Pinpoint the cell where the given text exists, returning its [x, y] midpoint coordinate. 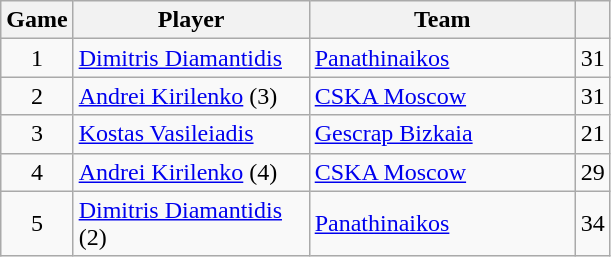
Andrei Kirilenko (4) [191, 172]
4 [37, 172]
Dimitris Diamantidis [191, 58]
Game [37, 20]
34 [592, 224]
Player [191, 20]
3 [37, 134]
Kostas Vasileiadis [191, 134]
29 [592, 172]
21 [592, 134]
5 [37, 224]
Gescrap Bizkaia [442, 134]
Dimitris Diamantidis (2) [191, 224]
2 [37, 96]
Andrei Kirilenko (3) [191, 96]
Team [442, 20]
1 [37, 58]
